Find where the given text appears and provide that cell's center as [X, Y] coordinate. 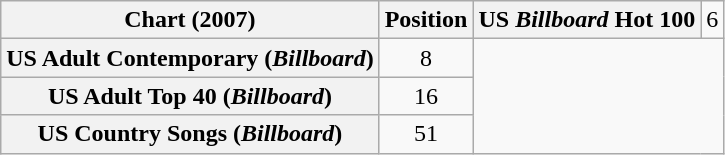
US Country Songs (Billboard) [190, 134]
US Adult Top 40 (Billboard) [190, 96]
US Billboard Hot 100 [587, 20]
51 [426, 134]
8 [426, 58]
6 [712, 20]
16 [426, 96]
Position [426, 20]
US Adult Contemporary (Billboard) [190, 58]
Chart (2007) [190, 20]
